Capture the cell that displays the provided text and extract its [X, Y] central coordinate. 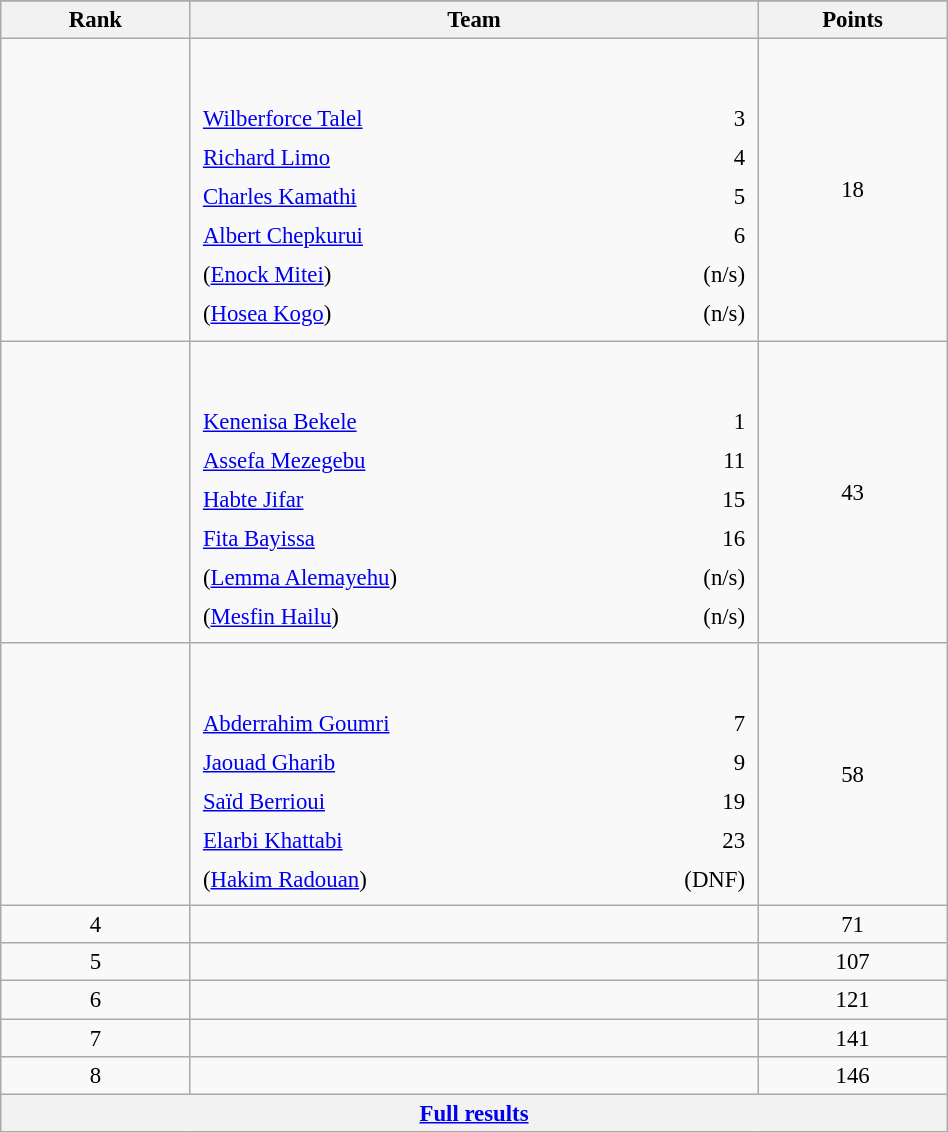
Wilberforce Talel 3 Richard Limo 4 Charles Kamathi 5 Albert Chepkurui 6 (Enock Mitei) (n/s) (Hosea Kogo) (n/s) [474, 190]
(DNF) [677, 880]
Jaouad Gharib [400, 762]
9 [677, 762]
Abderrahim Goumri [400, 723]
15 [695, 499]
(Hakim Radouan) [400, 880]
Wilberforce Talel [409, 119]
Elarbi Khattabi [400, 840]
Saïd Berrioui [400, 801]
Rank [96, 20]
Albert Chepkurui [409, 236]
Abderrahim Goumri 7 Jaouad Gharib 9 Saïd Berrioui 19 Elarbi Khattabi 23 (Hakim Radouan) (DNF) [474, 774]
43 [852, 492]
Richard Limo [409, 158]
16 [695, 538]
107 [852, 963]
19 [677, 801]
3 [686, 119]
Habte Jifar [418, 499]
121 [852, 1000]
23 [677, 840]
(Hosea Kogo) [409, 314]
Fita Bayissa [418, 538]
Assefa Mezegebu [418, 460]
Charles Kamathi [409, 197]
146 [852, 1075]
(Mesfin Hailu) [418, 616]
(Lemma Alemayehu) [418, 577]
141 [852, 1038]
71 [852, 925]
8 [96, 1075]
58 [852, 774]
Kenenisa Bekele [418, 421]
Full results [474, 1113]
1 [695, 421]
Points [852, 20]
Team [474, 20]
18 [852, 190]
Kenenisa Bekele 1 Assefa Mezegebu 11 Habte Jifar 15 Fita Bayissa 16 (Lemma Alemayehu) (n/s) (Mesfin Hailu) (n/s) [474, 492]
11 [695, 460]
(Enock Mitei) [409, 275]
